Capture the cell that displays the provided text and extract its (X, Y) central coordinate. 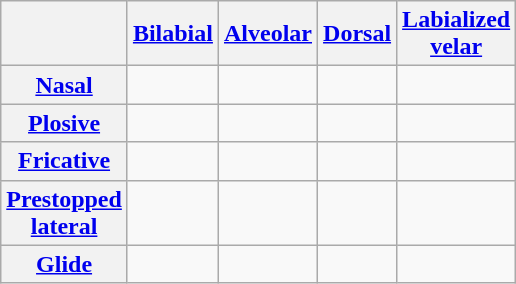
Fricative (64, 161)
Bilabial (172, 34)
Labializedvelar (456, 34)
Prestoppedlateral (64, 212)
Alveolar (268, 34)
Glide (64, 264)
Plosive (64, 123)
Dorsal (358, 34)
Nasal (64, 85)
